For the text-containing cell, return its midpoint in [x, y] coordinate format. 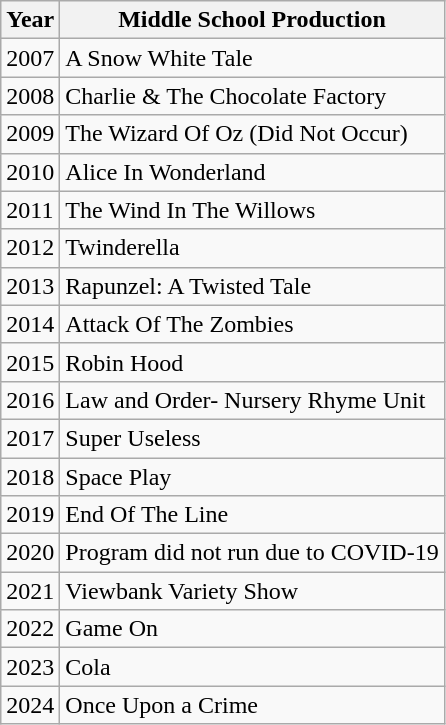
2015 [30, 362]
2022 [30, 629]
2018 [30, 477]
A Snow White Tale [252, 58]
Robin Hood [252, 362]
2017 [30, 438]
2012 [30, 248]
2023 [30, 667]
Law and Order- Nursery Rhyme Unit [252, 400]
2013 [30, 286]
Once Upon a Crime [252, 705]
Cola [252, 667]
Space Play [252, 477]
The Wind In The Willows [252, 210]
Twinderella [252, 248]
Rapunzel: A Twisted Tale [252, 286]
2016 [30, 400]
Middle School Production [252, 20]
Alice In Wonderland [252, 172]
2010 [30, 172]
End Of The Line [252, 515]
Program did not run due to COVID-19 [252, 553]
2007 [30, 58]
Attack Of The Zombies [252, 324]
Charlie & The Chocolate Factory [252, 96]
Game On [252, 629]
2024 [30, 705]
2011 [30, 210]
Viewbank Variety Show [252, 591]
Super Useless [252, 438]
2021 [30, 591]
2019 [30, 515]
2008 [30, 96]
2009 [30, 134]
2020 [30, 553]
The Wizard Of Oz (Did Not Occur) [252, 134]
2014 [30, 324]
Year [30, 20]
